From the cell containing the given text, extract its center point as [x, y] coordinate. 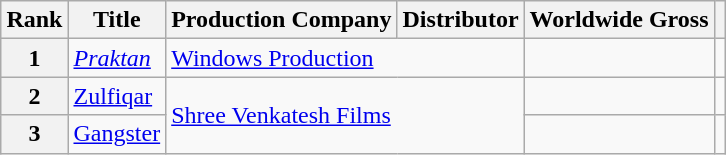
Gangster [117, 134]
Production Company [282, 20]
1 [34, 58]
3 [34, 134]
Title [117, 20]
Worldwide Gross [619, 20]
Praktan [117, 58]
Rank [34, 20]
Windows Production [345, 58]
Shree Venkatesh Films [345, 115]
2 [34, 96]
Zulfiqar [117, 96]
Distributor [460, 20]
